From the cell containing the given text, extract its center point as (x, y) coordinate. 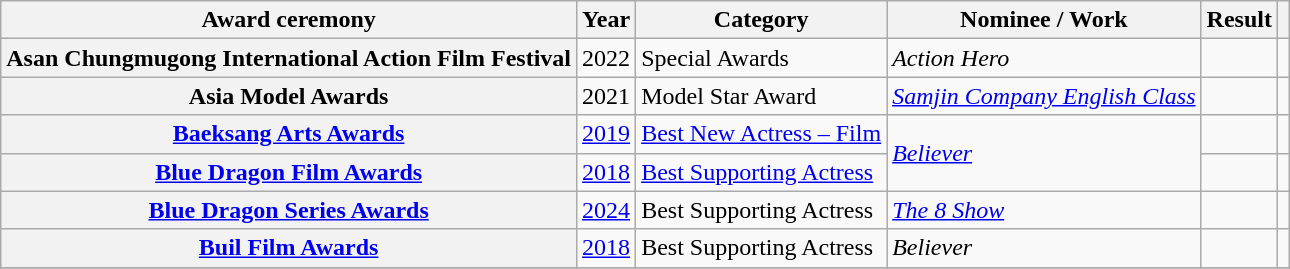
Result (1239, 20)
Action Hero (1044, 58)
2022 (606, 58)
Blue Dragon Series Awards (289, 210)
2021 (606, 96)
Buil Film Awards (289, 248)
Asan Chungmugong International Action Film Festival (289, 58)
Special Awards (762, 58)
Blue Dragon Film Awards (289, 172)
Nominee / Work (1044, 20)
Model Star Award (762, 96)
Asia Model Awards (289, 96)
Baeksang Arts Awards (289, 134)
2019 (606, 134)
Category (762, 20)
2024 (606, 210)
The 8 Show (1044, 210)
Best New Actress – Film (762, 134)
Samjin Company English Class (1044, 96)
Year (606, 20)
Award ceremony (289, 20)
